Search for the cell housing the specified text and yield its (x, y) center coordinate. 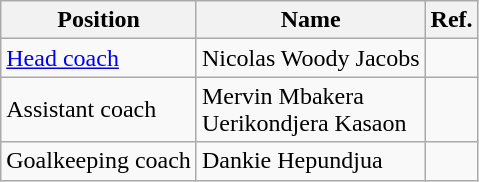
Dankie Hepundjua (310, 161)
Head coach (99, 58)
Goalkeeping coach (99, 161)
Nicolas Woody Jacobs (310, 58)
Mervin Mbakera Uerikondjera Kasaon (310, 110)
Assistant coach (99, 110)
Ref. (452, 20)
Position (99, 20)
Name (310, 20)
